Locate the cell with the specified text and output its (x, y) center coordinate. 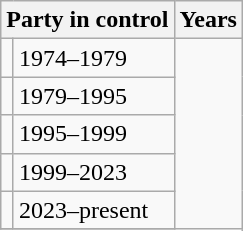
1979–1995 (94, 96)
1999–2023 (94, 172)
Years (208, 20)
1995–1999 (94, 134)
Party in control (88, 20)
2023–present (94, 210)
1974–1979 (94, 58)
